Scan for the cell matching the given text and deliver its (X, Y) coordinate at center. 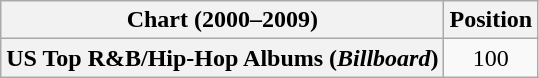
Position (491, 20)
US Top R&B/Hip-Hop Albums (Billboard) (222, 58)
100 (491, 58)
Chart (2000–2009) (222, 20)
